Extract the (x, y) coordinate from the center of the cell holding the provided text.  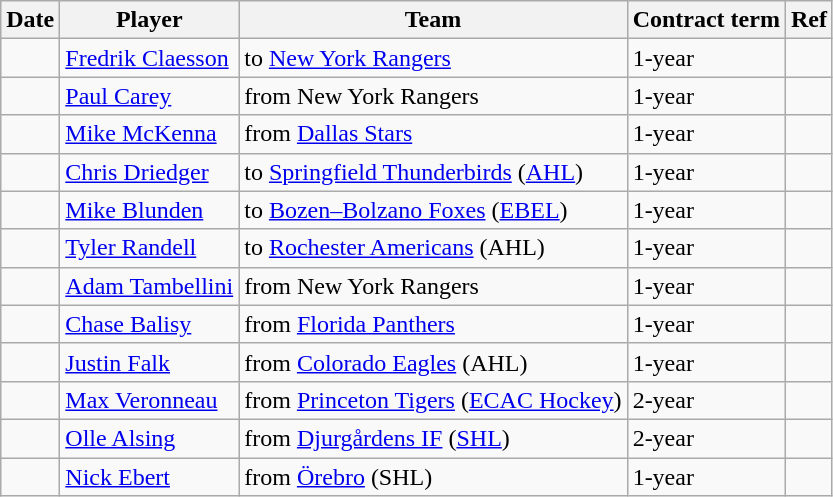
from Dallas Stars (433, 134)
to Springfield Thunderbirds (AHL) (433, 172)
Justin Falk (150, 362)
from Florida Panthers (433, 324)
Adam Tambellini (150, 286)
Nick Ebert (150, 477)
from Djurgårdens IF (SHL) (433, 438)
Team (433, 20)
Ref (808, 20)
Olle Alsing (150, 438)
from Örebro (SHL) (433, 477)
Max Veronneau (150, 400)
to New York Rangers (433, 58)
Paul Carey (150, 96)
Player (150, 20)
Mike Blunden (150, 210)
to Bozen–Bolzano Foxes (EBEL) (433, 210)
Contract term (706, 20)
Mike McKenna (150, 134)
from Princeton Tigers (ECAC Hockey) (433, 400)
Date (30, 20)
from Colorado Eagles (AHL) (433, 362)
to Rochester Americans (AHL) (433, 248)
Tyler Randell (150, 248)
Chris Driedger (150, 172)
Chase Balisy (150, 324)
Fredrik Claesson (150, 58)
